Provide the (x, y) coordinate of the cell's center where the given text is located.  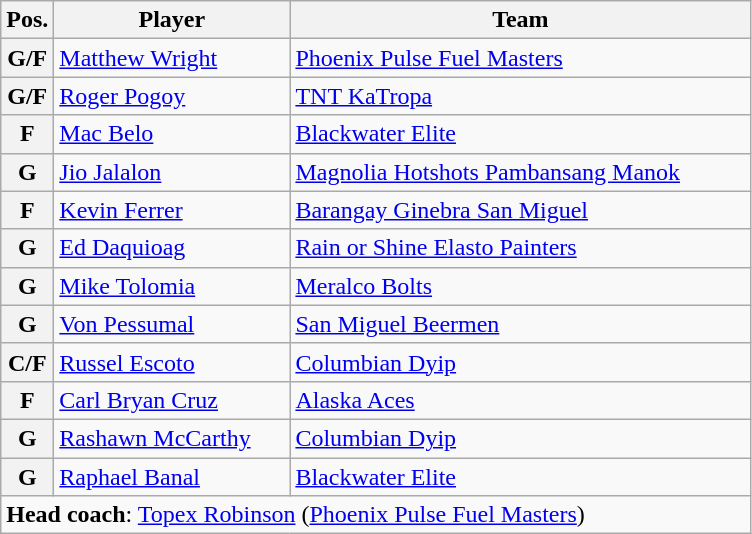
Roger Pogoy (172, 96)
Jio Jalalon (172, 172)
Rain or Shine Elasto Painters (520, 248)
Matthew Wright (172, 58)
Rashawn McCarthy (172, 438)
Player (172, 20)
C/F (28, 362)
Carl Bryan Cruz (172, 400)
Russel Escoto (172, 362)
Kevin Ferrer (172, 210)
Raphael Banal (172, 477)
Phoenix Pulse Fuel Masters (520, 58)
Pos. (28, 20)
Mac Belo (172, 134)
Meralco Bolts (520, 286)
Head coach: Topex Robinson (Phoenix Pulse Fuel Masters) (376, 515)
Barangay Ginebra San Miguel (520, 210)
San Miguel Beermen (520, 324)
Team (520, 20)
TNT KaTropa (520, 96)
Mike Tolomia (172, 286)
Ed Daquioag (172, 248)
Alaska Aces (520, 400)
Von Pessumal (172, 324)
Magnolia Hotshots Pambansang Manok (520, 172)
